Find where the given text appears and provide that cell's center as (x, y) coordinate. 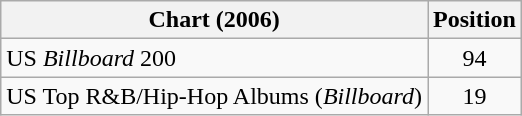
Chart (2006) (214, 20)
19 (475, 96)
94 (475, 58)
Position (475, 20)
US Billboard 200 (214, 58)
US Top R&B/Hip-Hop Albums (Billboard) (214, 96)
